Identify which cell holds the provided text, then report its (x, y) central coordinate. 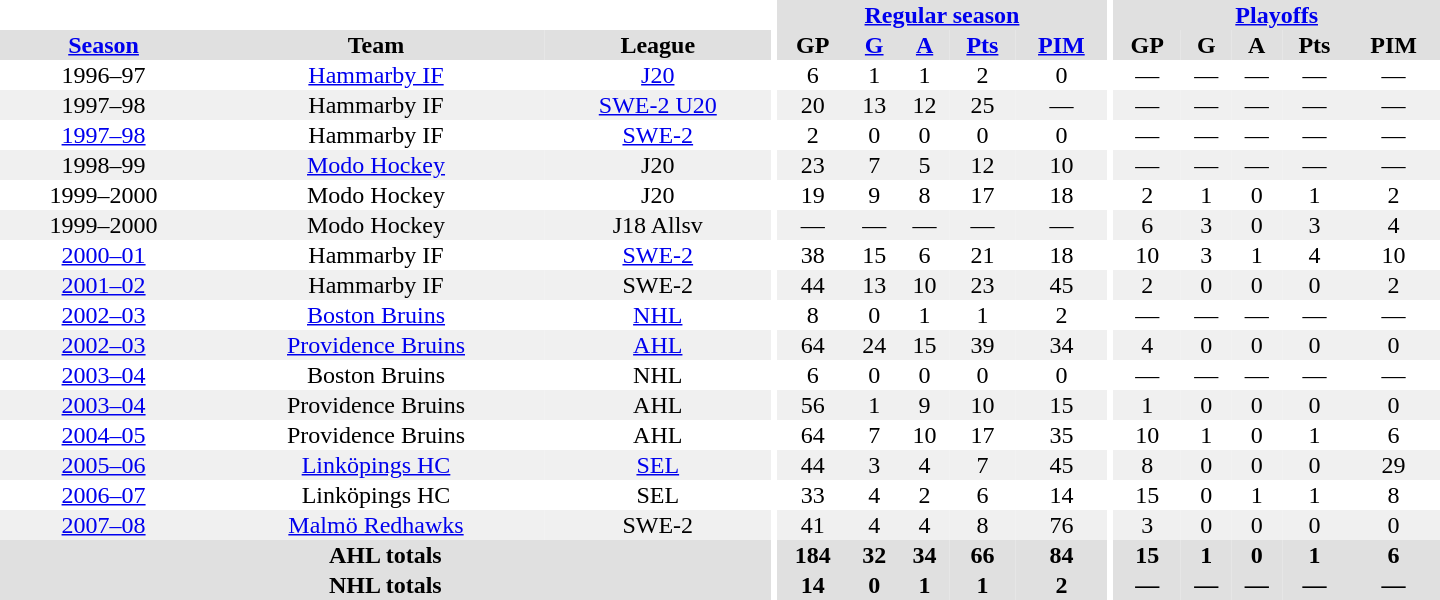
2007–08 (104, 525)
2005–06 (104, 465)
25 (982, 105)
56 (812, 405)
Season (104, 45)
League (658, 45)
1998–99 (104, 165)
2004–05 (104, 435)
41 (812, 525)
Team (376, 45)
38 (812, 255)
20 (812, 105)
29 (1394, 465)
24 (874, 345)
5 (924, 165)
Playoffs (1276, 15)
184 (812, 555)
2006–07 (104, 495)
AHL totals (386, 555)
76 (1062, 525)
Regular season (942, 15)
1996–97 (104, 75)
39 (982, 345)
NHL totals (386, 585)
33 (812, 495)
19 (812, 195)
32 (874, 555)
Malmö Redhawks (376, 525)
66 (982, 555)
21 (982, 255)
SWE-2 U20 (658, 105)
2001–02 (104, 285)
35 (1062, 435)
84 (1062, 555)
J18 Allsv (658, 225)
2000–01 (104, 255)
